Return the [X, Y] coordinate for the center point of the cell that contains the specified text.  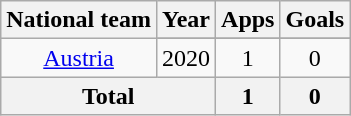
Year [186, 20]
Goals [315, 20]
Apps [248, 20]
Total [108, 96]
Austria [79, 58]
2020 [186, 58]
National team [79, 20]
